For the text-containing cell, return its midpoint in [X, Y] coordinate format. 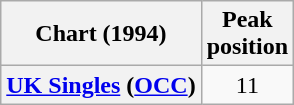
Peakposition [247, 34]
UK Singles (OCC) [101, 85]
11 [247, 85]
Chart (1994) [101, 34]
